For the text-containing cell, return its midpoint in [X, Y] coordinate format. 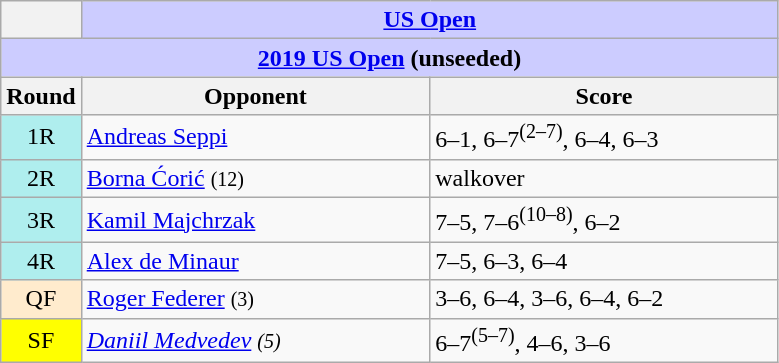
3R [41, 220]
QF [41, 299]
Opponent [256, 96]
7–5, 6–3, 6–4 [604, 261]
Borna Ćorić (12) [256, 178]
Kamil Majchrzak [256, 220]
2019 US Open (unseeded) [390, 58]
Daniil Medvedev (5) [256, 340]
US Open [430, 20]
7–5, 7–6(10–8), 6–2 [604, 220]
SF [41, 340]
Round [41, 96]
Score [604, 96]
walkover [604, 178]
Roger Federer (3) [256, 299]
6–1, 6–7(2–7), 6–4, 6–3 [604, 138]
3–6, 6–4, 3–6, 6–4, 6–2 [604, 299]
4R [41, 261]
2R [41, 178]
6–7(5–7), 4–6, 3–6 [604, 340]
1R [41, 138]
Alex de Minaur [256, 261]
Andreas Seppi [256, 138]
